Extract the (x, y) coordinate from the center of the cell holding the provided text.  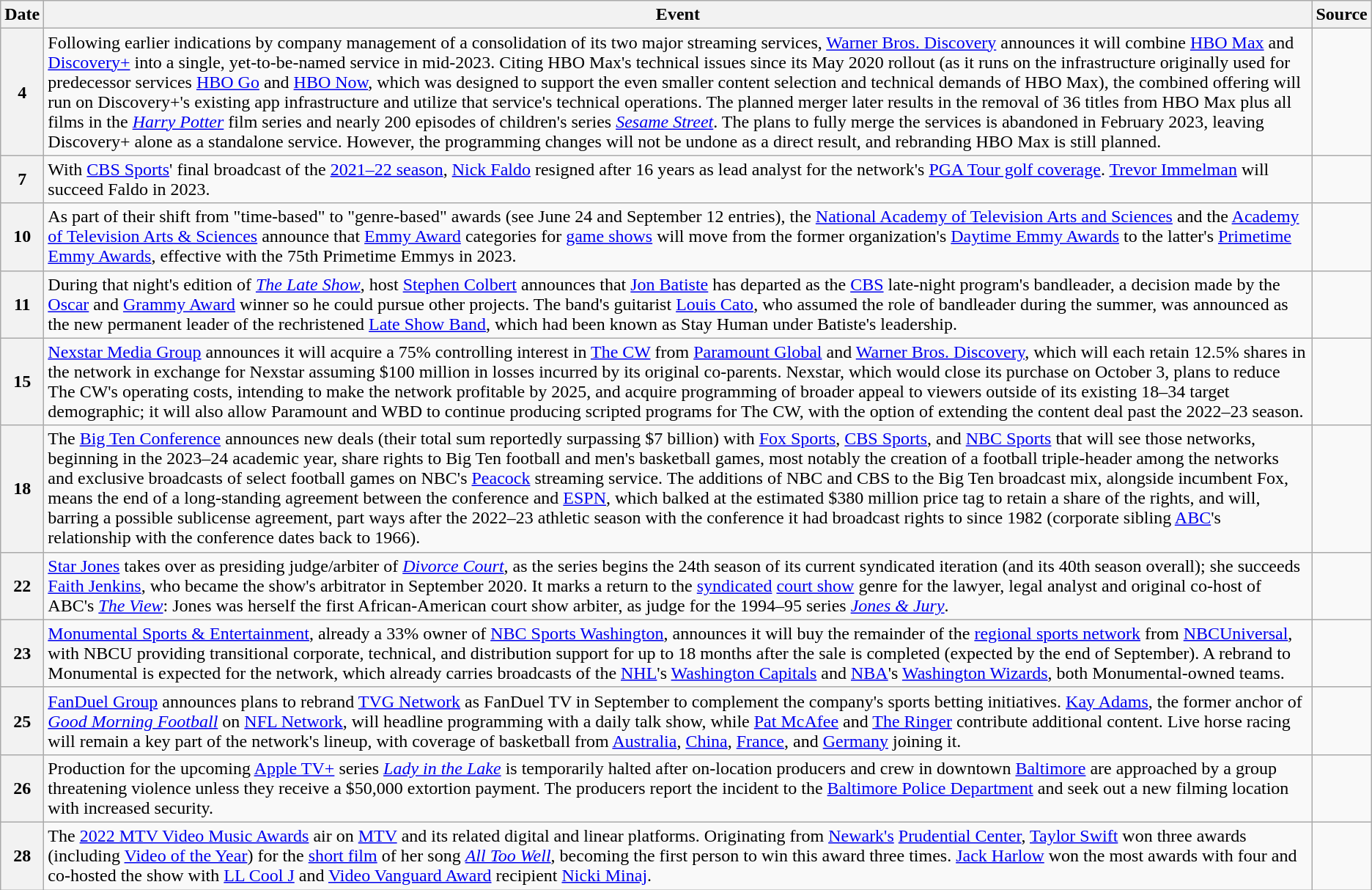
23 (22, 653)
22 (22, 586)
18 (22, 488)
7 (22, 179)
Date (22, 15)
28 (22, 856)
11 (22, 304)
4 (22, 92)
25 (22, 721)
Event (678, 15)
15 (22, 381)
10 (22, 237)
Source (1341, 15)
26 (22, 788)
